Output the [x, y] coordinate of the center of the cell containing the given text.  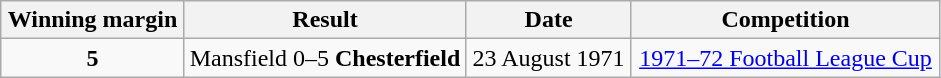
Mansfield 0–5 Chesterfield [325, 58]
23 August 1971 [549, 58]
Date [549, 20]
Winning margin [92, 20]
Competition [785, 20]
1971–72 Football League Cup [785, 58]
Result [325, 20]
5 [92, 58]
